From the cell containing the given text, extract its center point as (X, Y) coordinate. 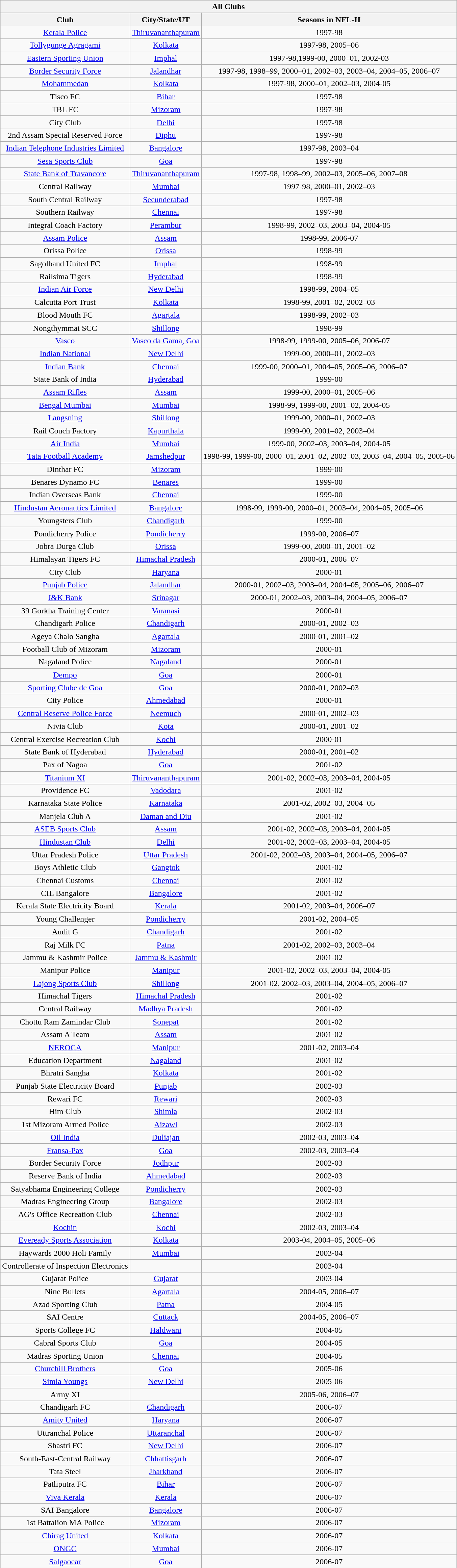
Assam Police (65, 238)
2000-01, 2006–07 (329, 559)
2nd Assam Special Reserved Force (65, 135)
Ageya Chalo Sangha (65, 636)
Hindustan Aeronautics Limited (65, 508)
Neemuch (166, 713)
Himalayan Tigers FC (65, 559)
Chennai Customs (65, 880)
Kochin (65, 1227)
Chandigarh FC (65, 1407)
Rewari (166, 1099)
Youngsters Club (65, 521)
1997-98, 1998–99, 2000–01, 2002–03, 2003–04, 2004–05, 2006–07 (329, 71)
Air India (65, 444)
Lajong Sports Club (65, 983)
South Central Railway (65, 200)
Chirag United (65, 1536)
State Bank of Hyderabad (65, 752)
Football Club of Mizoram (65, 649)
Chottu Ram Zamindar Club (65, 1022)
Fransa-Pax (65, 1150)
Vadodara (166, 791)
Raj Milk FC (65, 945)
2001-02, 2002–03, 2004–05 (329, 803)
Rail Couch Factory (65, 431)
Tata Steel (65, 1471)
1998-99, 1999-00, 2001–02, 2004-05 (329, 405)
Patliputra FC (65, 1484)
1999-00, 2002–03, 2003–04, 2004-05 (329, 444)
Young Challenger (65, 919)
Himachal Tigers (65, 996)
Oil India (65, 1137)
Indian National (65, 353)
Nine Bullets (65, 1292)
Jamshedpur (166, 456)
39 Gorkha Training Center (65, 611)
Integral Coach Factory (65, 225)
Nivia Club (65, 726)
Churchill Brothers (65, 1368)
Reserve Bank of India (65, 1176)
City Police (65, 700)
AG's Office Recreation Club (65, 1215)
Tisco FC (65, 97)
Sporting Clube de Goa (65, 688)
Army XI (65, 1394)
Boys Athletic Club (65, 868)
Haywards 2000 Holi Family (65, 1253)
Hindustan Club (65, 842)
Indian Telephone Industries Limited (65, 148)
Audit G (65, 932)
Uttranchal Police (65, 1433)
Eveready Sports Association (65, 1240)
1998-99, 2004–05 (329, 289)
Assam A Team (65, 1035)
1st Battalion MA Police (65, 1523)
Kapurthala (166, 431)
Pax of Nagoa (65, 765)
Karnataka State Police (65, 803)
Railsima Tigers (65, 276)
CIL Bangalore (65, 893)
Uttar Pradesh Police (65, 855)
1998-99, 1999-00, 2005–06, 2006-07 (329, 341)
State Bank of Travancore (65, 174)
Bengal Mumbai (65, 405)
Titanium XI (65, 777)
Sports College FC (65, 1330)
Benares (166, 482)
Central Reserve Police Force (65, 713)
Assam Rifles (65, 392)
Pondicherry Police (65, 533)
Shimla (166, 1112)
Jharkhand (166, 1471)
Srinagar (166, 598)
City/State/UT (166, 20)
Orissa Police (65, 251)
Vasco (65, 341)
Chandigarh Police (65, 623)
Mohammedan (65, 84)
Viva Kerala (65, 1497)
Blood Mouth FC (65, 315)
Gujarat (166, 1279)
Kerala Police (65, 32)
Jodhpur (166, 1163)
Kota (166, 726)
1999-00, 2006–07 (329, 533)
Sonepat (166, 1022)
Benares Dynamo FC (65, 482)
Cabral Sports Club (65, 1343)
1999-00, 2000–01, 2004–05, 2005–06, 2006–07 (329, 366)
Jammu & Kashmir Police (65, 957)
Indian Air Force (65, 289)
1998-99, 1999-00, 2000–01, 2003–04, 2004–05, 2005–06 (329, 508)
All Clubs (228, 7)
Calcutta Port Trust (65, 302)
Aizawl (166, 1124)
Langsning (65, 418)
1998-99, 2002–03 (329, 315)
Gujarat Police (65, 1279)
1998-99, 2001–02, 2002–03 (329, 302)
Indian Overseas Bank (65, 495)
Jobra Durga Club (65, 546)
Manipur Police (65, 970)
Tata Football Academy (65, 456)
J&K Bank (65, 598)
2001-02, 2003–04 (329, 1047)
2001-02, 2004–05 (329, 919)
Education Department (65, 1060)
Manjela Club A (65, 816)
Controllerate of Inspection Electronics (65, 1266)
South-East-Central Railway (65, 1459)
Madras Engineering Group (65, 1202)
Madhya Pradesh (166, 1009)
1998-99, 2006-07 (329, 238)
Sesa Sports Club (65, 161)
2005-06, 2006–07 (329, 1394)
1997-98, 2000–01, 2002–03 (329, 187)
Him Club (65, 1112)
Haldwani (166, 1330)
Sagolband United FC (65, 264)
Tollygunge Agragami (65, 45)
1998-99, 2002–03, 2003–04, 2004-05 (329, 225)
Uttaranchal (166, 1433)
Duliajan (166, 1137)
Diphu (166, 135)
1997-98, 2000–01, 2002–03, 2004-05 (329, 84)
2001-02, 2003–04, 2006–07 (329, 906)
Indian Bank (65, 366)
Dinthar FC (65, 469)
SAI Centre (65, 1317)
State Bank of India (65, 379)
Salgaocar (65, 1561)
Gangtok (166, 868)
Seasons in NFL-II (329, 20)
2001-02, 2002–03, 2003–04 (329, 945)
SAI Bangalore (65, 1510)
1999-00, 2000–01, 2001–02 (329, 546)
2000-01, 2002–03, 2003–04, 2004–05, 2006–07 (329, 598)
Daman and Diu (166, 816)
Rewari FC (65, 1099)
Providence FC (65, 791)
Dempo (65, 675)
2003-04, 2004–05, 2005–06 (329, 1240)
Club (65, 20)
Karnataka (166, 803)
Chhattisgarh (166, 1459)
Southern Railway (65, 212)
Punjab (166, 1086)
Perambur (166, 225)
Nagaland Police (65, 662)
Eastern Sporting Union (65, 58)
Simla Youngs (65, 1381)
Cuttack (166, 1317)
ONGC (65, 1548)
2000-01, 2002–03, 2003–04, 2004–05, 2005–06, 2006–07 (329, 585)
Satyabhama Engineering College (65, 1189)
1997-98, 1998–99, 2002–03, 2005–06, 2007–08 (329, 174)
Secunderabad (166, 200)
1997-98,1999-00, 2000–01, 2002-03 (329, 58)
Nongthymmai SCC (65, 328)
Madras Sporting Union (65, 1356)
Punjab State Electricity Board (65, 1086)
Central Exercise Recreation Club (65, 739)
Kerala State Electricity Board (65, 906)
Varanasi (166, 611)
Shastri FC (65, 1446)
NEROCA (65, 1047)
Uttar Pradesh (166, 855)
1998-99, 1999-00, 2000–01, 2001–02, 2002–03, 2003–04, 2004–05, 2005-06 (329, 456)
Jammu & Kashmir (166, 957)
TBL FC (65, 109)
Punjab Police (65, 585)
ASEB Sports Club (65, 829)
1997-98, 2005–06 (329, 45)
Vasco da Gama, Goa (166, 341)
1st Mizoram Armed Police (65, 1124)
1999-00, 2001–02, 2003–04 (329, 431)
1999-00, 2000–01, 2005–06 (329, 392)
Azad Sporting Club (65, 1304)
Amity United (65, 1420)
Bhratri Sangha (65, 1073)
1997-98, 2003–04 (329, 148)
